Detect which cell encompasses the target text, then output its (x, y) center coordinate. 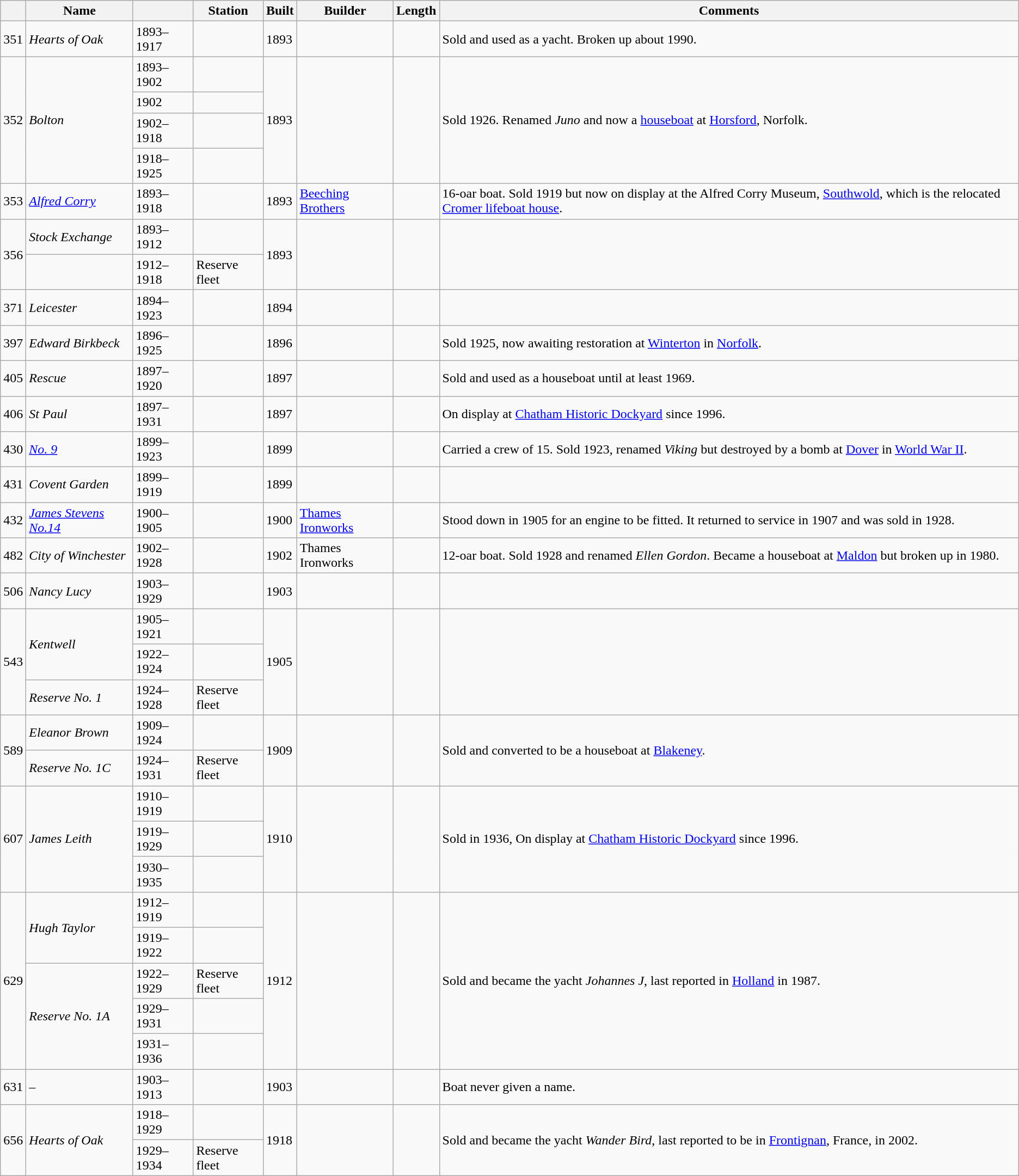
St Paul (79, 414)
Covent Garden (79, 485)
Boat never given a name. (729, 1087)
352 (13, 120)
631 (13, 1087)
Reserve No. 1 (79, 697)
1899–1923 (163, 450)
543 (13, 662)
353 (13, 201)
Built (280, 11)
1909 (280, 750)
Leicester (79, 307)
Reserve No. 1A (79, 1016)
Sold and converted to be a houseboat at Blakeney. (729, 750)
1902–1918 (163, 131)
City of Winchester (79, 555)
656 (13, 1140)
1922–1924 (163, 662)
1910 (280, 838)
1897–1920 (163, 378)
431 (13, 485)
Sold in 1936, On display at Chatham Historic Dockyard since 1996. (729, 838)
Kentwell (79, 644)
1912–1918 (163, 272)
Sold and used as a yacht. Broken up about 1990. (729, 39)
Comments (729, 11)
1918–1929 (163, 1123)
Stood down in 1905 for an engine to be fitted. It returned to service in 1907 and was sold in 1928. (729, 520)
1924–1928 (163, 697)
1931–1936 (163, 1052)
1900 (280, 520)
James Stevens No.14 (79, 520)
1903–1929 (163, 591)
1929–1934 (163, 1157)
356 (13, 254)
1918–1925 (163, 166)
Length (416, 11)
406 (13, 414)
1905 (280, 662)
1893–1917 (163, 39)
Sold 1925, now awaiting restoration at Winterton in Norfolk. (729, 343)
506 (13, 591)
589 (13, 750)
1896 (280, 343)
432 (13, 520)
Edward Birkbeck (79, 343)
1918 (280, 1140)
1899–1919 (163, 485)
1903–1913 (163, 1087)
Nancy Lucy (79, 591)
1930–1935 (163, 874)
1909–1924 (163, 733)
Beeching Brothers (345, 201)
16-oar boat. Sold 1919 but now on display at the Alfred Corry Museum, Southwold, which is the relocated Cromer lifeboat house. (729, 201)
On display at Chatham Historic Dockyard since 1996. (729, 414)
1893–1912 (163, 236)
1897–1931 (163, 414)
1894–1923 (163, 307)
Sold and used as a houseboat until at least 1969. (729, 378)
Rescue (79, 378)
1902–1928 (163, 555)
1924–1931 (163, 768)
351 (13, 39)
Sold 1926. Renamed Juno and now a houseboat at Horsford, Norfolk. (729, 120)
Name (79, 11)
1896–1925 (163, 343)
1893–1918 (163, 201)
397 (13, 343)
1922–1929 (163, 980)
371 (13, 307)
Eleanor Brown (79, 733)
Hugh Taylor (79, 927)
607 (13, 838)
Alfred Corry (79, 201)
Sold and became the yacht Johannes J, last reported in Holland in 1987. (729, 980)
1912 (280, 980)
1893–1902 (163, 74)
Stock Exchange (79, 236)
Sold and became the yacht Wander Bird, last reported to be in Frontignan, France, in 2002. (729, 1140)
629 (13, 980)
1919–1922 (163, 945)
Reserve No. 1C (79, 768)
1900–1905 (163, 520)
James Leith (79, 838)
Station (229, 11)
430 (13, 450)
No. 9 (79, 450)
Carried a crew of 15. Sold 1923, renamed Viking but destroyed by a bomb at Dover in World War II. (729, 450)
12-oar boat. Sold 1928 and renamed Ellen Gordon. Became a houseboat at Maldon but broken up in 1980. (729, 555)
1929–1931 (163, 1016)
1912–1919 (163, 909)
Bolton (79, 120)
1894 (280, 307)
482 (13, 555)
405 (13, 378)
1910–1919 (163, 804)
Builder (345, 11)
1919–1929 (163, 838)
– (79, 1087)
1905–1921 (163, 626)
